For the text-containing cell, return its midpoint in [x, y] coordinate format. 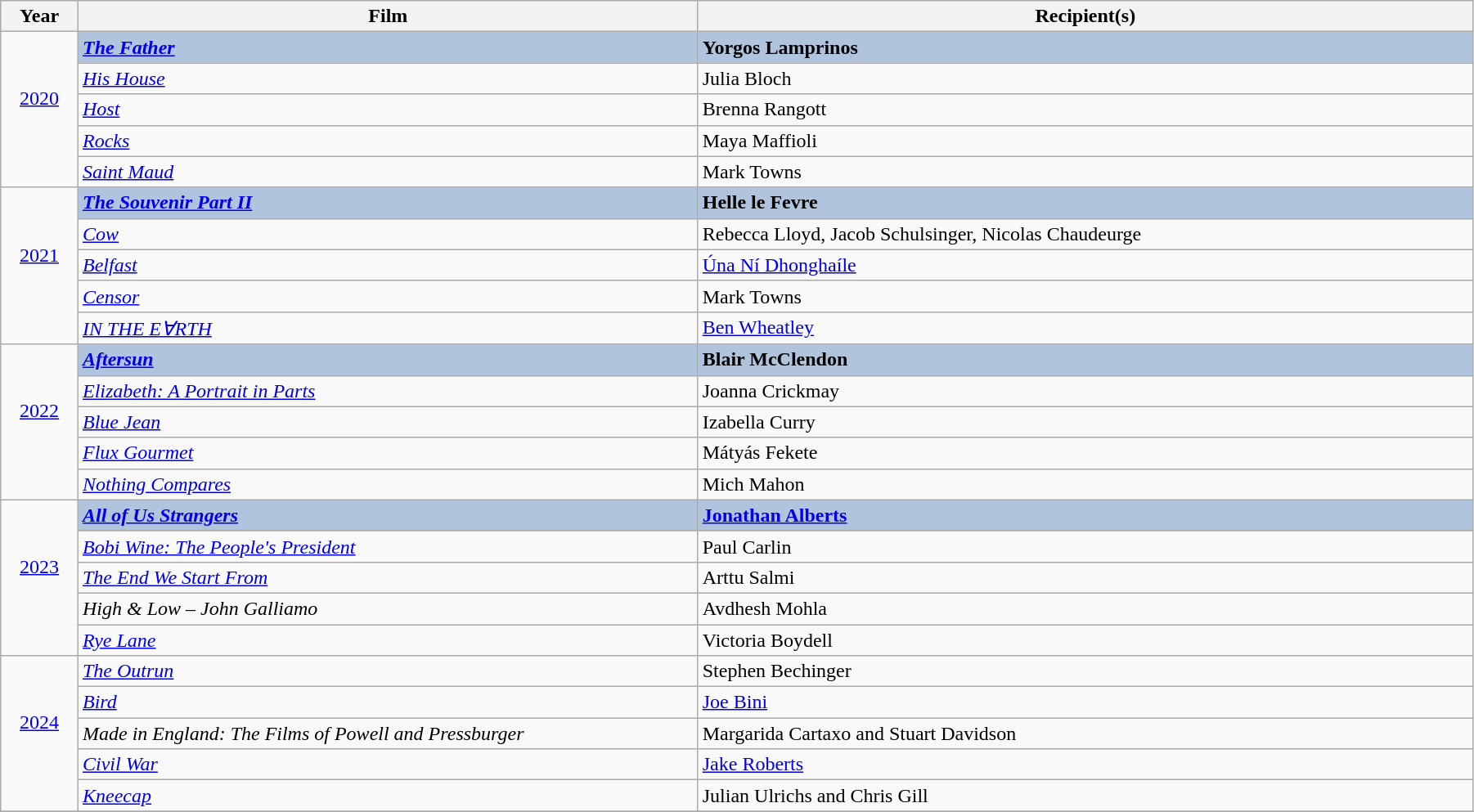
Victoria Boydell [1085, 640]
Flux Gourmet [388, 453]
The Outrun [388, 671]
The Souvenir Part II [388, 203]
Joanna Crickmay [1085, 391]
Bobi Wine: The People's President [388, 546]
Blair McClendon [1085, 360]
Maya Maffioli [1085, 141]
Cow [388, 234]
Mich Mahon [1085, 484]
Jonathan Alberts [1085, 515]
Elizabeth: A Portrait in Parts [388, 391]
Film [388, 16]
Brenna Rangott [1085, 110]
Paul Carlin [1085, 546]
2024 [39, 733]
The Father [388, 47]
Nothing Compares [388, 484]
Mátyás Fekete [1085, 453]
Bird [388, 702]
Host [388, 110]
Izabella Curry [1085, 422]
Ben Wheatley [1085, 328]
Aftersun [388, 360]
2023 [39, 577]
Recipient(s) [1085, 16]
Belfast [388, 265]
Julian Ulrichs and Chris Gill [1085, 796]
Joe Bini [1085, 702]
Yorgos Lamprinos [1085, 47]
2020 [39, 110]
Blue Jean [388, 422]
Avdhesh Mohla [1085, 608]
Censor [388, 296]
Rebecca Lloyd, Jacob Schulsinger, Nicolas Chaudeurge [1085, 234]
Stephen Bechinger [1085, 671]
Rocks [388, 141]
Rye Lane [388, 640]
2022 [39, 422]
Made in England: The Films of Powell and Pressburger [388, 733]
Margarida Cartaxo and Stuart Davidson [1085, 733]
Year [39, 16]
2021 [39, 266]
Jake Roberts [1085, 765]
Kneecap [388, 796]
Helle le Fevre [1085, 203]
Arttu Salmi [1085, 577]
Saint Maud [388, 172]
The End We Start From [388, 577]
Úna Ní Dhonghaíle [1085, 265]
Civil War [388, 765]
All of Us Strangers [388, 515]
High & Low – John Galliamo [388, 608]
His House [388, 79]
IN THE EⱯRTH [388, 328]
Julia Bloch [1085, 79]
